Capture the cell that displays the provided text and extract its [X, Y] central coordinate. 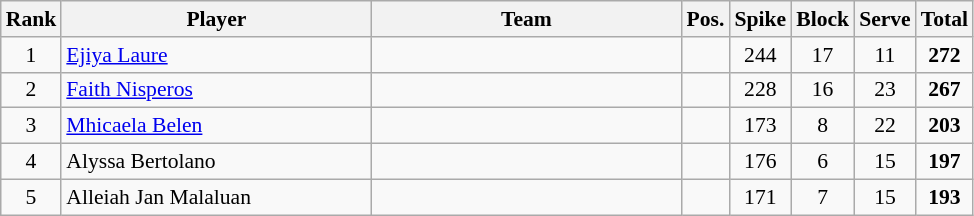
Mhicaela Belen [216, 126]
228 [760, 90]
Alyssa Bertolano [216, 162]
17 [822, 55]
3 [32, 126]
203 [944, 126]
272 [944, 55]
4 [32, 162]
Ejiya Laure [216, 55]
6 [822, 162]
171 [760, 197]
Block [822, 19]
173 [760, 126]
Player [216, 19]
176 [760, 162]
2 [32, 90]
5 [32, 197]
267 [944, 90]
11 [885, 55]
193 [944, 197]
Total [944, 19]
7 [822, 197]
Team [526, 19]
8 [822, 126]
1 [32, 55]
Alleiah Jan Malaluan [216, 197]
23 [885, 90]
Serve [885, 19]
197 [944, 162]
Spike [760, 19]
Pos. [706, 19]
16 [822, 90]
Faith Nisperos [216, 90]
244 [760, 55]
Rank [32, 19]
22 [885, 126]
